Return the (x, y) coordinate for the center point of the cell that contains the specified text.  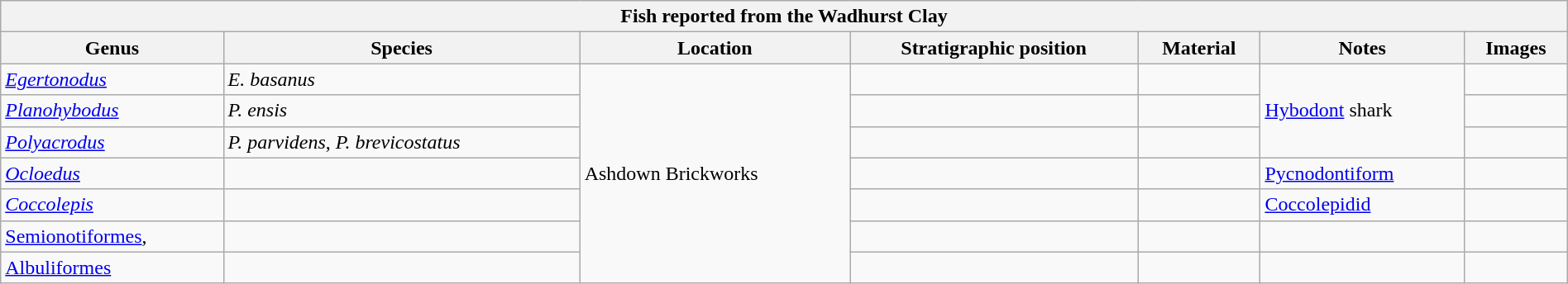
Images (1517, 48)
Ocloedus (112, 173)
Semionotiformes, (112, 236)
E. basanus (402, 79)
Albuliformes (112, 267)
Notes (1363, 48)
Species (402, 48)
Egertonodus (112, 79)
Stratigraphic position (994, 48)
Genus (112, 48)
Pycnodontiform (1363, 173)
P. parvidens, P. brevicostatus (402, 142)
Fish reported from the Wadhurst Clay (784, 17)
Coccolepis (112, 205)
Location (715, 48)
Hybodont shark (1363, 111)
Planohybodus (112, 111)
Polyacrodus (112, 142)
Coccolepidid (1363, 205)
P. ensis (402, 111)
Ashdown Brickworks (715, 173)
Material (1199, 48)
